Detect which cell encompasses the target text, then output its [X, Y] center coordinate. 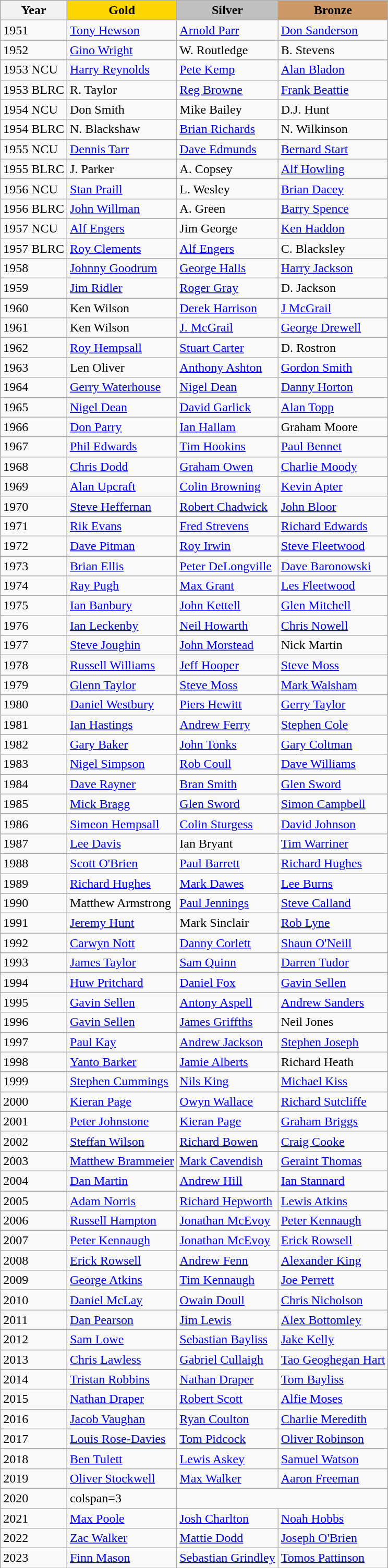
Jim George [227, 228]
Brian Dacey [333, 189]
Tim Kennaugh [227, 1280]
1998 [34, 1062]
Harry Reynolds [122, 70]
Ian Hastings [122, 725]
Chris Dodd [122, 467]
1960 [34, 308]
2001 [34, 1121]
Rik Evans [122, 526]
Paul Jennings [227, 903]
John Bloor [333, 506]
1967 [34, 447]
1973 [34, 566]
2022 [34, 1538]
George Halls [227, 268]
1965 [34, 407]
Max Poole [122, 1518]
Finn Mason [122, 1558]
1969 [34, 486]
1961 [34, 328]
Paul Bennet [333, 447]
1980 [34, 705]
Daniel McLay [122, 1300]
Simeon Hempsall [122, 824]
Alan Topp [333, 407]
Gerry Waterhouse [122, 387]
Noah Hobbs [333, 1518]
1993 [34, 963]
Roger Gray [227, 288]
1958 [34, 268]
Darren Tudor [333, 963]
Danny Corlett [227, 943]
Louis Rose-Davies [122, 1439]
Ian Stannard [333, 1181]
R. Taylor [122, 90]
W. Routledge [227, 50]
2002 [34, 1141]
1991 [34, 923]
1972 [34, 546]
1964 [34, 387]
Antony Aspell [227, 1002]
Max Grant [227, 586]
Roy Clements [122, 249]
Mark Dawes [227, 884]
Gabriel Cullaigh [227, 1359]
1959 [34, 288]
Michael Kiss [333, 1082]
Steve Fleetwood [333, 546]
Nick Martin [333, 645]
Bernard Start [333, 149]
Stephen Cole [333, 725]
Dave Williams [333, 764]
Pete Kemp [227, 70]
Peter Johnstone [122, 1121]
Richard Sutcliffe [333, 1101]
Dan Pearson [122, 1320]
Shaun O'Neill [333, 943]
Alan Bladon [333, 70]
1956 BLRC [34, 209]
Tony Hewson [122, 30]
Steve Heffernan [122, 506]
Huw Pritchard [122, 983]
Ian Bryant [227, 843]
Max Walker [227, 1478]
Jeremy Hunt [122, 923]
Scott O'Brien [122, 863]
A. Green [227, 209]
2019 [34, 1478]
Frank Beattie [333, 90]
Matthew Brammeier [122, 1161]
B. Stevens [333, 50]
Len Oliver [122, 367]
Lee Davis [122, 843]
Rob Coull [227, 764]
J McGrail [333, 308]
Richard Bowen [227, 1141]
Adam Norris [122, 1200]
Alf Howling [333, 169]
Gerry Taylor [333, 705]
Ian Leckenby [122, 626]
Year [34, 10]
Lewis Atkins [333, 1200]
Carwyn Nott [122, 943]
2020 [34, 1498]
2008 [34, 1260]
2004 [34, 1181]
2006 [34, 1221]
Phil Edwards [122, 447]
2015 [34, 1399]
1976 [34, 626]
L. Wesley [227, 189]
Stan Praill [122, 189]
Jeff Hooper [227, 665]
Graham Owen [227, 467]
1983 [34, 764]
1979 [34, 685]
1985 [34, 804]
J. McGrail [227, 328]
Jacob Vaughan [122, 1419]
Ian Hallam [227, 427]
Chris Nowell [333, 626]
1956 NCU [34, 189]
Chris Nicholson [333, 1300]
1951 [34, 30]
J. Parker [122, 169]
Dave Rayner [122, 784]
James Griffths [227, 1022]
2000 [34, 1101]
Barry Spence [333, 209]
C. Blacksley [333, 249]
Mick Bragg [122, 804]
Dave Baronowski [333, 566]
Mattie Dodd [227, 1538]
1957 BLRC [34, 249]
Piers Hewitt [227, 705]
Don Parry [122, 427]
Lee Burns [333, 884]
Gary Coltman [333, 744]
Dave Edmunds [227, 149]
Ryan Coulton [227, 1419]
Sam Quinn [227, 963]
Robert Scott [227, 1399]
John Kettell [227, 606]
Sam Lowe [122, 1340]
Paul Kay [122, 1042]
2017 [34, 1439]
1957 NCU [34, 228]
Mark Walsham [333, 685]
Daniel Fox [227, 983]
1954 NCU [34, 109]
Stephen Cummings [122, 1082]
1992 [34, 943]
1982 [34, 744]
Steve Calland [333, 903]
Danny Horton [333, 387]
2018 [34, 1459]
Neil Jones [333, 1022]
2021 [34, 1518]
Stuart Carter [227, 348]
Johnny Goodrum [122, 268]
Tao Geoghegan Hart [333, 1359]
1955 BLRC [34, 169]
1970 [34, 506]
1988 [34, 863]
Stephen Joseph [333, 1042]
Andrew Hill [227, 1181]
1953 BLRC [34, 90]
Peter DeLongville [227, 566]
2003 [34, 1161]
1975 [34, 606]
Bran Smith [227, 784]
1987 [34, 843]
Yanto Barker [122, 1062]
Harry Jackson [333, 268]
Derek Harrison [227, 308]
Chris Lawless [122, 1359]
Don Smith [122, 109]
Zac Walker [122, 1538]
D. Jackson [333, 288]
Steffan Wilson [122, 1141]
Roy Irwin [227, 546]
2007 [34, 1241]
1966 [34, 427]
Bronze [333, 10]
Alan Upcraft [122, 486]
Gary Baker [122, 744]
Mark Sinclair [227, 923]
Tim Hookins [227, 447]
Tom Pidcock [227, 1439]
Alfie Moses [333, 1399]
Jake Kelly [333, 1340]
Richard Heath [333, 1062]
Paul Barrett [227, 863]
Owain Doull [227, 1300]
Daniel Westbury [122, 705]
Graham Moore [333, 427]
Oliver Robinson [333, 1439]
1977 [34, 645]
Oliver Stockwell [122, 1478]
Mark Cavendish [227, 1161]
Russell Williams [122, 665]
Richard Edwards [333, 526]
Charlie Meredith [333, 1419]
1990 [34, 903]
Ken Haddon [333, 228]
Les Fleetwood [333, 586]
Charlie Moody [333, 467]
1994 [34, 983]
Anthony Ashton [227, 367]
Andrew Jackson [227, 1042]
2011 [34, 1320]
1954 BLRC [34, 129]
D. Rostron [333, 348]
Jim Lewis [227, 1320]
James Taylor [122, 963]
1996 [34, 1022]
2023 [34, 1558]
1978 [34, 665]
Graham Briggs [333, 1121]
Arnold Parr [227, 30]
Silver [227, 10]
Neil Howarth [227, 626]
1971 [34, 526]
Craig Cooke [333, 1141]
Ray Pugh [122, 586]
Glen Mitchell [333, 606]
1986 [34, 824]
1999 [34, 1082]
Joseph O'Brien [333, 1538]
Joe Perrett [333, 1280]
David Garlick [227, 407]
Colin Browning [227, 486]
Ian Banbury [122, 606]
A. Copsey [227, 169]
Matthew Armstrong [122, 903]
Jim Ridler [122, 288]
colspan=3 [122, 1498]
Rob Lyne [333, 923]
Roy Hempsall [122, 348]
David Johnson [333, 824]
Simon Campbell [333, 804]
1963 [34, 367]
Lewis Askey [227, 1459]
Gordon Smith [333, 367]
1989 [34, 884]
Glenn Taylor [122, 685]
Geraint Thomas [333, 1161]
2005 [34, 1200]
Mike Bailey [227, 109]
1995 [34, 1002]
Andrew Ferry [227, 725]
Steve Joughin [122, 645]
2009 [34, 1280]
Richard Hepworth [227, 1200]
Ben Tulett [122, 1459]
Fred Strevens [227, 526]
2013 [34, 1359]
Sebastian Grindley [227, 1558]
Brian Ellis [122, 566]
Alexander King [333, 1260]
Dan Martin [122, 1181]
1981 [34, 725]
1962 [34, 348]
Brian Richards [227, 129]
2010 [34, 1300]
Jamie Alberts [227, 1062]
Samuel Watson [333, 1459]
Aaron Freeman [333, 1478]
Tristan Robbins [122, 1379]
1953 NCU [34, 70]
1974 [34, 586]
Andrew Fenn [227, 1260]
1968 [34, 467]
George Atkins [122, 1280]
2014 [34, 1379]
1984 [34, 784]
1952 [34, 50]
Don Sanderson [333, 30]
Nils King [227, 1082]
Andrew Sanders [333, 1002]
N. Blackshaw [122, 129]
John Tonks [227, 744]
George Drewell [333, 328]
Nigel Simpson [122, 764]
Owyn Wallace [227, 1101]
2012 [34, 1340]
Alex Bottomley [333, 1320]
Russell Hampton [122, 1221]
1955 NCU [34, 149]
2016 [34, 1419]
Colin Sturgess [227, 824]
John Morstead [227, 645]
1997 [34, 1042]
Kevin Apter [333, 486]
Sebastian Bayliss [227, 1340]
N. Wilkinson [333, 129]
Reg Browne [227, 90]
Josh Charlton [227, 1518]
D.J. Hunt [333, 109]
Dennis Tarr [122, 149]
John Willman [122, 209]
Gold [122, 10]
Tom Bayliss [333, 1379]
Gino Wright [122, 50]
Dave Pitman [122, 546]
Tim Warriner [333, 843]
Robert Chadwick [227, 506]
Tomos Pattinson [333, 1558]
